For the text-containing cell, return its midpoint in (X, Y) coordinate format. 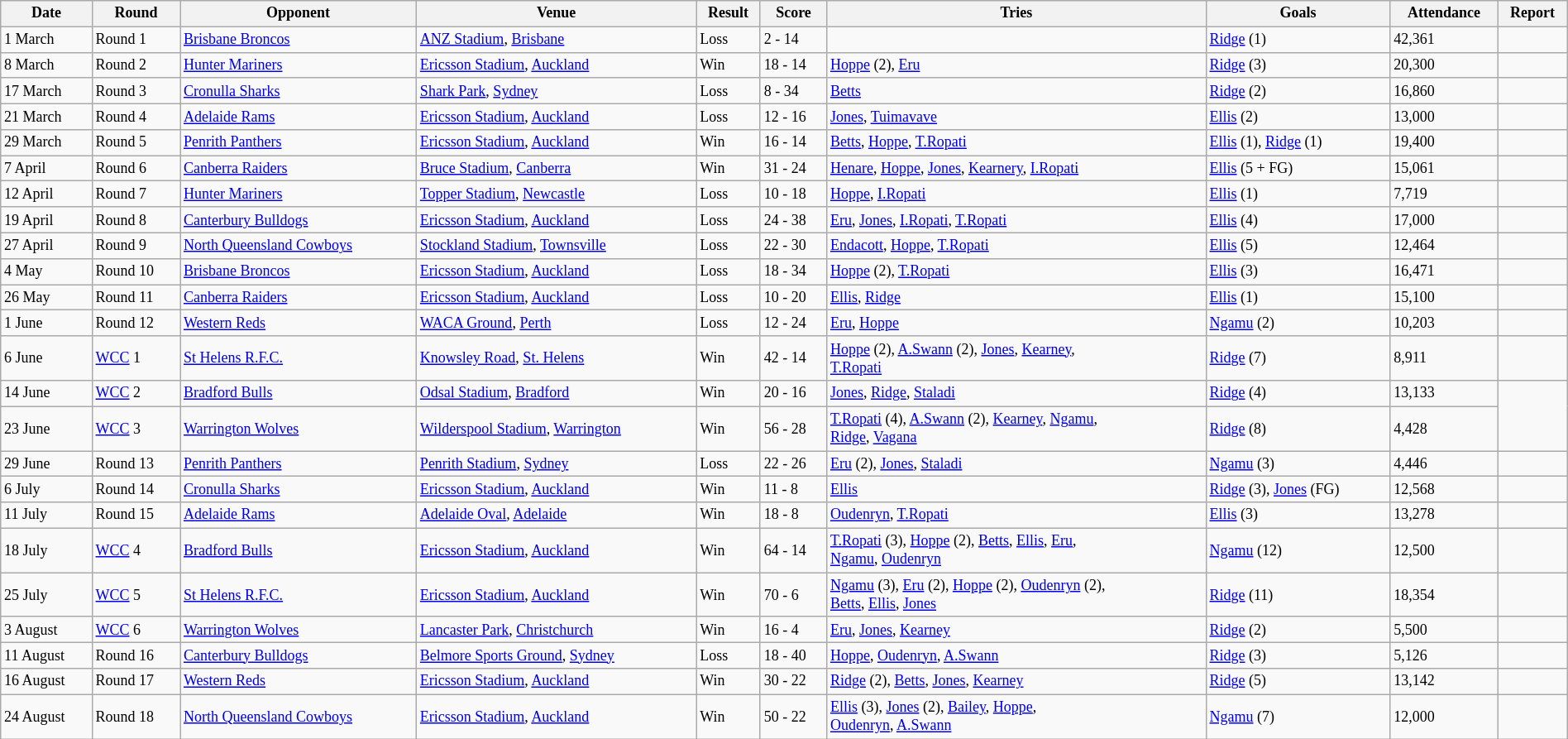
8,911 (1444, 358)
Ridge (3), Jones (FG) (1298, 490)
Score (793, 13)
Ellis (5) (1298, 245)
Tries (1017, 13)
Bruce Stadium, Canberra (557, 169)
Endacott, Hoppe, T.Ropati (1017, 245)
70 - 6 (793, 595)
12 April (46, 194)
1 June (46, 323)
16 August (46, 682)
Lancaster Park, Christchurch (557, 629)
25 July (46, 595)
21 March (46, 116)
Oudenryn, T.Ropati (1017, 515)
5,500 (1444, 629)
18 - 14 (793, 65)
12 - 24 (793, 323)
12,500 (1444, 550)
12,464 (1444, 245)
Hoppe, Oudenryn, A.Swann (1017, 655)
56 - 28 (793, 429)
8 March (46, 65)
Wilderspool Stadium, Warrington (557, 429)
15,061 (1444, 169)
4,446 (1444, 463)
Round 7 (136, 194)
42,361 (1444, 40)
Round 8 (136, 220)
Ellis (5 + FG) (1298, 169)
Date (46, 13)
19 April (46, 220)
Hoppe (2), Eru (1017, 65)
Ellis (1017, 490)
WCC 4 (136, 550)
17,000 (1444, 220)
T.Ropati (4), A.Swann (2), Kearney, Ngamu, Ridge, Vagana (1017, 429)
6 June (46, 358)
Round 13 (136, 463)
30 - 22 (793, 682)
Ridge (7) (1298, 358)
Ellis (3), Jones (2), Bailey, Hoppe, Oudenryn, A.Swann (1017, 717)
Round (136, 13)
1 March (46, 40)
WCC 2 (136, 394)
Round 14 (136, 490)
16 - 14 (793, 142)
18,354 (1444, 595)
Betts (1017, 91)
Betts, Hoppe, T.Ropati (1017, 142)
Stockland Stadium, Townsville (557, 245)
5,126 (1444, 655)
Henare, Hoppe, Jones, Kearnery, I.Ropati (1017, 169)
Ngamu (12) (1298, 550)
T.Ropati (3), Hoppe (2), Betts, Ellis, Eru, Ngamu, Oudenryn (1017, 550)
16,860 (1444, 91)
Ridge (1) (1298, 40)
12,568 (1444, 490)
11 - 8 (793, 490)
11 August (46, 655)
Round 15 (136, 515)
Round 5 (136, 142)
Eru (2), Jones, Staladi (1017, 463)
Round 3 (136, 91)
27 April (46, 245)
31 - 24 (793, 169)
4 May (46, 271)
4,428 (1444, 429)
10,203 (1444, 323)
Goals (1298, 13)
Round 16 (136, 655)
Ridge (8) (1298, 429)
42 - 14 (793, 358)
Ngamu (2) (1298, 323)
Ellis (2) (1298, 116)
Round 18 (136, 717)
20 - 16 (793, 394)
13,278 (1444, 515)
16,471 (1444, 271)
Jones, Tuimavave (1017, 116)
6 July (46, 490)
Ridge (11) (1298, 595)
13,000 (1444, 116)
26 May (46, 298)
50 - 22 (793, 717)
Eru, Hoppe (1017, 323)
Round 1 (136, 40)
Hoppe, I.Ropati (1017, 194)
WCC 1 (136, 358)
Hoppe (2), A.Swann (2), Jones, Kearney, T.Ropati (1017, 358)
Topper Stadium, Newcastle (557, 194)
Ellis (1), Ridge (1) (1298, 142)
20,300 (1444, 65)
Ellis (4) (1298, 220)
Ngamu (3), Eru (2), Hoppe (2), Oudenryn (2), Betts, Ellis, Jones (1017, 595)
16 - 4 (793, 629)
18 - 34 (793, 271)
15,100 (1444, 298)
Penrith Stadium, Sydney (557, 463)
8 - 34 (793, 91)
12,000 (1444, 717)
Round 2 (136, 65)
19,400 (1444, 142)
Odsal Stadium, Bradford (557, 394)
Eru, Jones, Kearney (1017, 629)
10 - 18 (793, 194)
18 - 8 (793, 515)
Ngamu (3) (1298, 463)
Round 10 (136, 271)
64 - 14 (793, 550)
Attendance (1444, 13)
10 - 20 (793, 298)
7 April (46, 169)
12 - 16 (793, 116)
WACA Ground, Perth (557, 323)
22 - 30 (793, 245)
Ellis, Ridge (1017, 298)
Round 4 (136, 116)
Round 17 (136, 682)
24 - 38 (793, 220)
Round 11 (136, 298)
7,719 (1444, 194)
29 June (46, 463)
3 August (46, 629)
18 July (46, 550)
23 June (46, 429)
ANZ Stadium, Brisbane (557, 40)
11 July (46, 515)
Result (729, 13)
22 - 26 (793, 463)
Opponent (299, 13)
Venue (557, 13)
2 - 14 (793, 40)
14 June (46, 394)
18 - 40 (793, 655)
13,133 (1444, 394)
Round 12 (136, 323)
Knowsley Road, St. Helens (557, 358)
24 August (46, 717)
29 March (46, 142)
Ridge (5) (1298, 682)
Report (1532, 13)
WCC 5 (136, 595)
Adelaide Oval, Adelaide (557, 515)
17 March (46, 91)
Eru, Jones, I.Ropati, T.Ropati (1017, 220)
Shark Park, Sydney (557, 91)
Round 6 (136, 169)
WCC 3 (136, 429)
Jones, Ridge, Staladi (1017, 394)
Ridge (4) (1298, 394)
Ngamu (7) (1298, 717)
WCC 6 (136, 629)
Belmore Sports Ground, Sydney (557, 655)
Round 9 (136, 245)
Hoppe (2), T.Ropati (1017, 271)
13,142 (1444, 682)
Ridge (2), Betts, Jones, Kearney (1017, 682)
